From the cell containing the given text, extract its center point as [X, Y] coordinate. 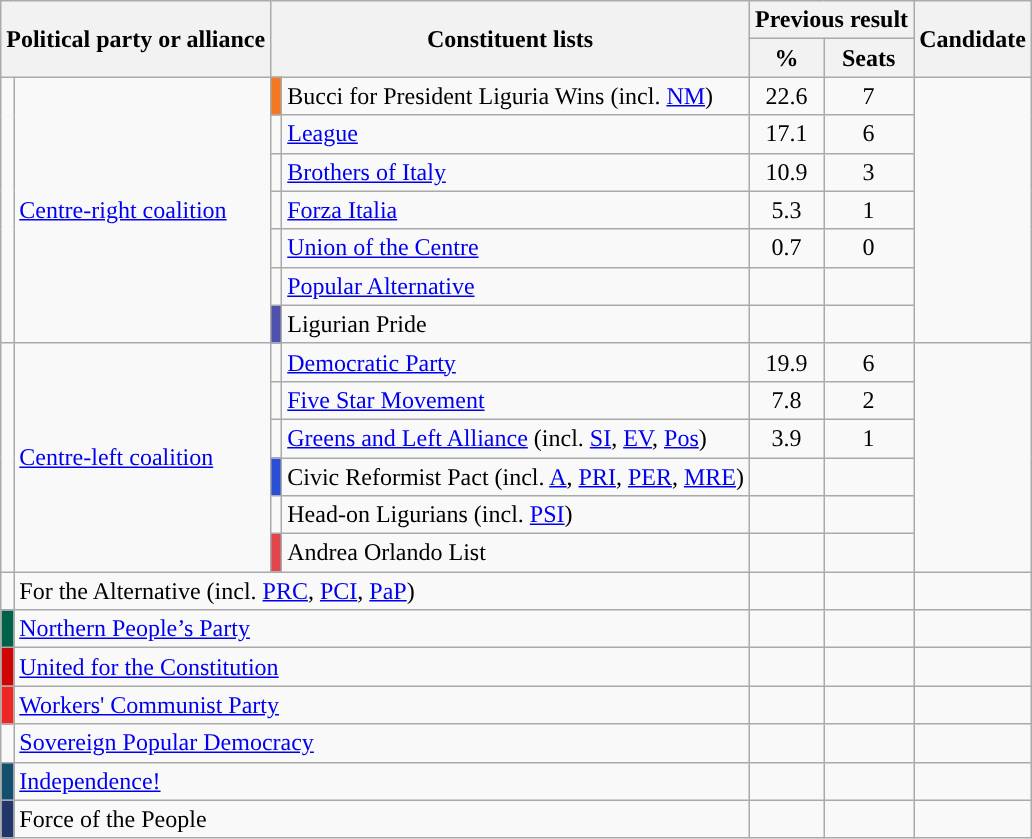
Candidate [973, 39]
Constituent lists [510, 39]
Andrea Orlando List [516, 553]
10.9 [786, 172]
0.7 [786, 248]
22.6 [786, 96]
19.9 [786, 362]
Ligurian Pride [516, 324]
Centre-left coalition [142, 457]
United for the Constitution [382, 667]
Civic Reformist Pact (incl. A, PRI, PER, MRE) [516, 477]
2 [869, 400]
League [516, 134]
Head-on Ligurians (incl. PSI) [516, 515]
Centre-right coalition [142, 210]
Political party or alliance [136, 39]
For the Alternative (incl. PRC, PCI, PaP) [382, 591]
Force of the People [382, 819]
Workers' Communist Party [382, 705]
Popular Alternative [516, 286]
0 [869, 248]
Five Star Movement [516, 400]
3 [869, 172]
17.1 [786, 134]
Northern People’s Party [382, 629]
Independence! [382, 781]
% [786, 58]
Brothers of Italy [516, 172]
Forza Italia [516, 210]
7.8 [786, 400]
Bucci for President Liguria Wins (incl. NM) [516, 96]
3.9 [786, 438]
Previous result [831, 20]
Seats [869, 58]
5.3 [786, 210]
Sovereign Popular Democracy [382, 743]
7 [869, 96]
Union of the Centre [516, 248]
Democratic Party [516, 362]
Greens and Left Alliance (incl. SI, EV, Pos) [516, 438]
